Identify which cell holds the provided text, then report its [x, y] central coordinate. 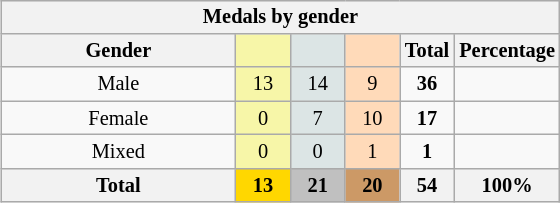
Mixed [118, 152]
36 [428, 84]
Gender [118, 51]
20 [372, 185]
14 [318, 84]
17 [428, 118]
7 [318, 118]
21 [318, 185]
100% [507, 185]
10 [372, 118]
Percentage [507, 51]
Male [118, 84]
Medals by gender [280, 17]
54 [428, 185]
Female [118, 118]
9 [372, 84]
